Search for the cell housing the specified text and yield its [X, Y] center coordinate. 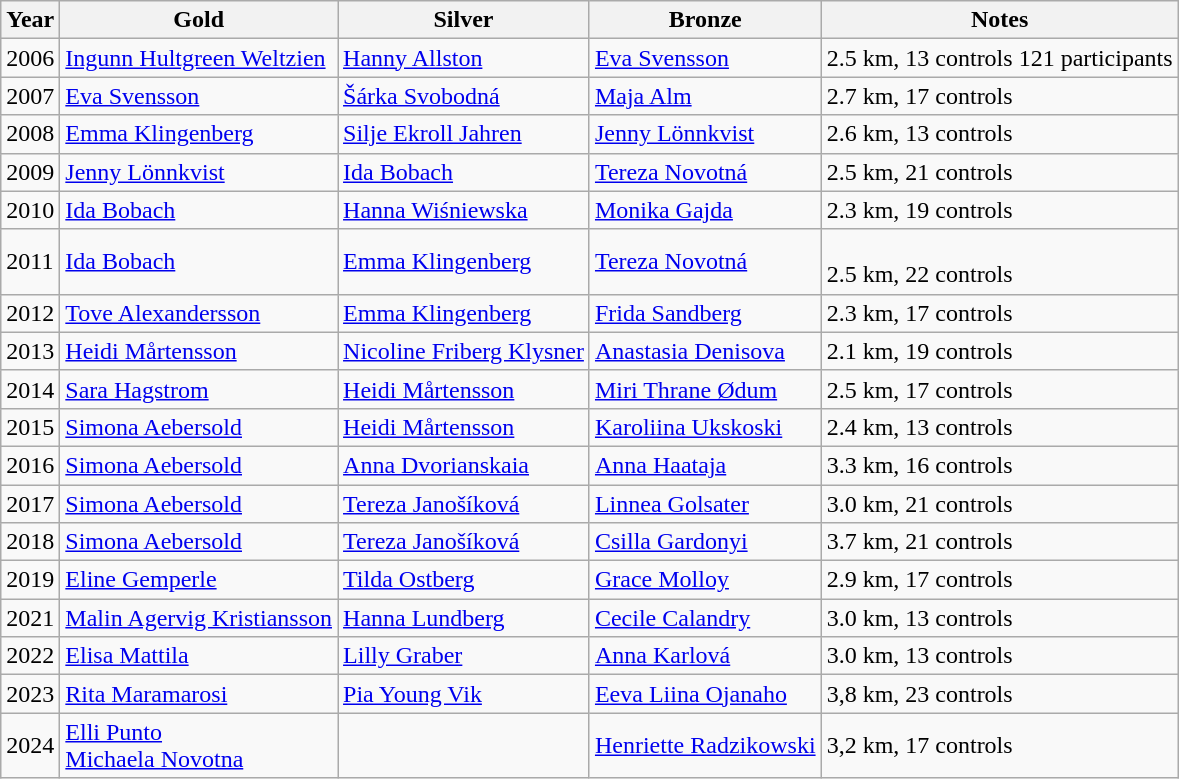
Ingunn Hultgreen Weltzien [199, 58]
2009 [30, 172]
3.0 km, 21 controls [1000, 503]
2011 [30, 262]
Hanny Allston [464, 58]
Silje Ekroll Jahren [464, 134]
2007 [30, 96]
2.5 km, 17 controls [1000, 389]
3,2 km, 17 controls [1000, 746]
Malin Agervig Kristiansson [199, 618]
3.7 km, 21 controls [1000, 542]
Monika Gajda [705, 210]
Maja Alm [705, 96]
Anastasia Denisova [705, 351]
2021 [30, 618]
2006 [30, 58]
Eeva Liina Ojanaho [705, 694]
Gold [199, 20]
Tilda Ostberg [464, 580]
Linnea Golsater [705, 503]
2.3 km, 17 controls [1000, 313]
Elisa Mattila [199, 656]
2.3 km, 19 controls [1000, 210]
Anna Haataja [705, 465]
2024 [30, 746]
Bronze [705, 20]
2010 [30, 210]
Anna Dvorianskaia [464, 465]
Silver [464, 20]
2.5 km, 13 controls 121 participants [1000, 58]
2008 [30, 134]
2018 [30, 542]
Year [30, 20]
3,8 km, 23 controls [1000, 694]
Elli Punto Michaela Novotna [199, 746]
2017 [30, 503]
Šárka Svobodná [464, 96]
2015 [30, 427]
Hanna Wiśniewska [464, 210]
Sara Hagstrom [199, 389]
2023 [30, 694]
2.6 km, 13 controls [1000, 134]
Frida Sandberg [705, 313]
Pia Young Vik [464, 694]
Csilla Gardonyi [705, 542]
2022 [30, 656]
Rita Maramarosi [199, 694]
2019 [30, 580]
Tove Alexandersson [199, 313]
2.7 km, 17 controls [1000, 96]
Grace Molloy [705, 580]
2.4 km, 13 controls [1000, 427]
2.5 km, 21 controls [1000, 172]
2013 [30, 351]
Nicoline Friberg Klysner [464, 351]
Anna Karlová [705, 656]
3.3 km, 16 controls [1000, 465]
2012 [30, 313]
Miri Thrane Ødum [705, 389]
Hanna Lundberg [464, 618]
Henriette Radzikowski [705, 746]
2.1 km, 19 controls [1000, 351]
Karoliina Ukskoski [705, 427]
2014 [30, 389]
2.9 km, 17 controls [1000, 580]
Lilly Graber [464, 656]
Notes [1000, 20]
Eline Gemperle [199, 580]
2.5 km, 22 controls [1000, 262]
2016 [30, 465]
Cecile Calandry [705, 618]
